For the text-containing cell, return its midpoint in (X, Y) coordinate format. 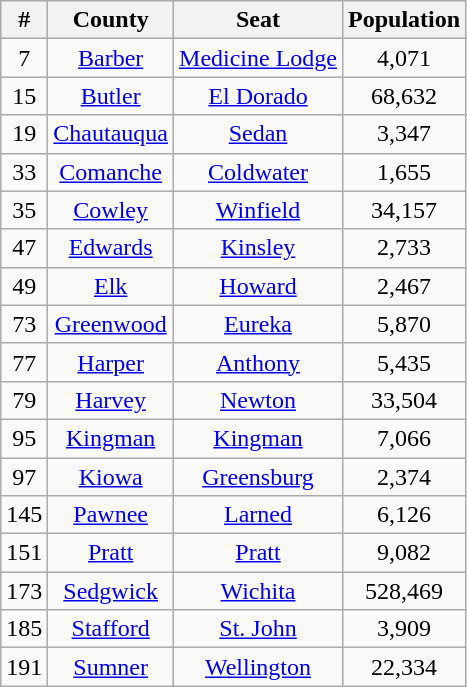
33,504 (404, 400)
95 (24, 438)
Sedan (258, 134)
County (111, 20)
185 (24, 629)
191 (24, 667)
3,909 (404, 629)
3,347 (404, 134)
Wichita (258, 591)
22,334 (404, 667)
Population (404, 20)
Winfield (258, 210)
19 (24, 134)
Greenwood (111, 324)
77 (24, 362)
35 (24, 210)
47 (24, 248)
15 (24, 96)
151 (24, 553)
Sumner (111, 667)
Larned (258, 515)
2,374 (404, 477)
Sedgwick (111, 591)
49 (24, 286)
El Dorado (258, 96)
528,469 (404, 591)
Elk (111, 286)
Edwards (111, 248)
68,632 (404, 96)
Butler (111, 96)
Kiowa (111, 477)
Harper (111, 362)
5,870 (404, 324)
Stafford (111, 629)
Pawnee (111, 515)
Howard (258, 286)
9,082 (404, 553)
# (24, 20)
Greensburg (258, 477)
2,733 (404, 248)
Kinsley (258, 248)
173 (24, 591)
145 (24, 515)
Medicine Lodge (258, 58)
Anthony (258, 362)
33 (24, 172)
Coldwater (258, 172)
Eureka (258, 324)
73 (24, 324)
97 (24, 477)
7,066 (404, 438)
Barber (111, 58)
34,157 (404, 210)
7 (24, 58)
79 (24, 400)
St. John (258, 629)
Comanche (111, 172)
4,071 (404, 58)
6,126 (404, 515)
Chautauqua (111, 134)
5,435 (404, 362)
Harvey (111, 400)
1,655 (404, 172)
Cowley (111, 210)
Seat (258, 20)
Newton (258, 400)
Wellington (258, 667)
2,467 (404, 286)
